Locate the cell with the specified text and output its [X, Y] center coordinate. 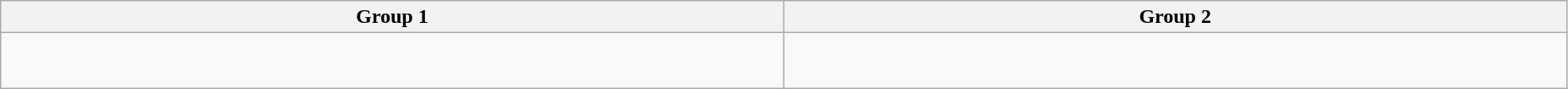
Group 2 [1175, 17]
Group 1 [392, 17]
